Find where the given text appears and provide that cell's center as (x, y) coordinate. 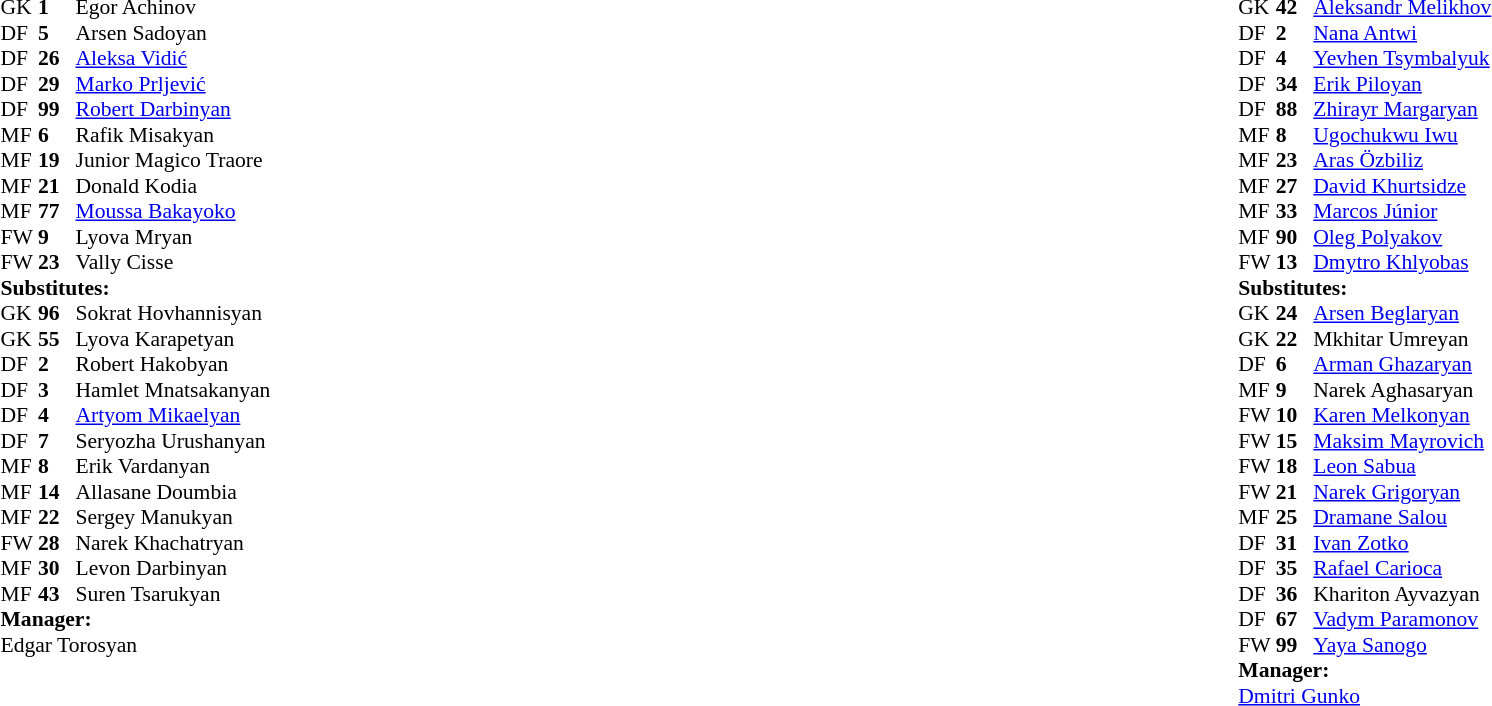
34 (1295, 84)
33 (1295, 211)
29 (57, 84)
Dramane Salou (1402, 517)
Ivan Zotko (1402, 543)
26 (57, 59)
Edgar Torosyan (135, 645)
Aras Özbiliz (1402, 161)
19 (57, 161)
Suren Tsarukyan (174, 594)
24 (1295, 313)
Zhirayr Margaryan (1402, 109)
Ugochukwu Iwu (1402, 135)
88 (1295, 109)
Sergey Manukyan (174, 517)
Arsen Sadoyan (174, 33)
Oleg Polyakov (1402, 237)
Nana Antwi (1402, 33)
Allasane Doumbia (174, 492)
Robert Darbinyan (174, 109)
Narek Grigoryan (1402, 492)
Maksim Mayrovich (1402, 441)
Arman Ghazaryan (1402, 365)
30 (57, 569)
96 (57, 313)
Moussa Bakayoko (174, 211)
36 (1295, 594)
Leon Sabua (1402, 467)
Seryozha Urushanyan (174, 441)
25 (1295, 517)
5 (57, 33)
Yevhen Tsymbalyuk (1402, 59)
Karen Melkonyan (1402, 415)
Donald Kodia (174, 186)
Vally Cisse (174, 263)
90 (1295, 237)
Artyom Mikaelyan (174, 415)
55 (57, 339)
28 (57, 543)
Hamlet Mnatsakanyan (174, 390)
Sokrat Hovhannisyan (174, 313)
35 (1295, 569)
13 (1295, 263)
David Khurtsidze (1402, 186)
Narek Aghasaryan (1402, 390)
14 (57, 492)
27 (1295, 186)
Mkhitar Umreyan (1402, 339)
Rafael Carioca (1402, 569)
Marcos Júnior (1402, 211)
10 (1295, 415)
43 (57, 594)
Erik Piloyan (1402, 84)
7 (57, 441)
31 (1295, 543)
Lyova Karapetyan (174, 339)
Rafik Misakyan (174, 135)
Dmytro Khlyobas (1402, 263)
3 (57, 390)
Yaya Sanogo (1402, 645)
77 (57, 211)
Narek Khachatryan (174, 543)
Aleksa Vidić (174, 59)
Robert Hakobyan (174, 365)
15 (1295, 441)
67 (1295, 619)
Junior Magico Traore (174, 161)
Erik Vardanyan (174, 467)
Levon Darbinyan (174, 569)
18 (1295, 467)
Khariton Ayvazyan (1402, 594)
Vadym Paramonov (1402, 619)
Marko Prljević (174, 84)
Arsen Beglaryan (1402, 313)
Lyova Mryan (174, 237)
